Pinpoint the cell where the given text exists, returning its [x, y] midpoint coordinate. 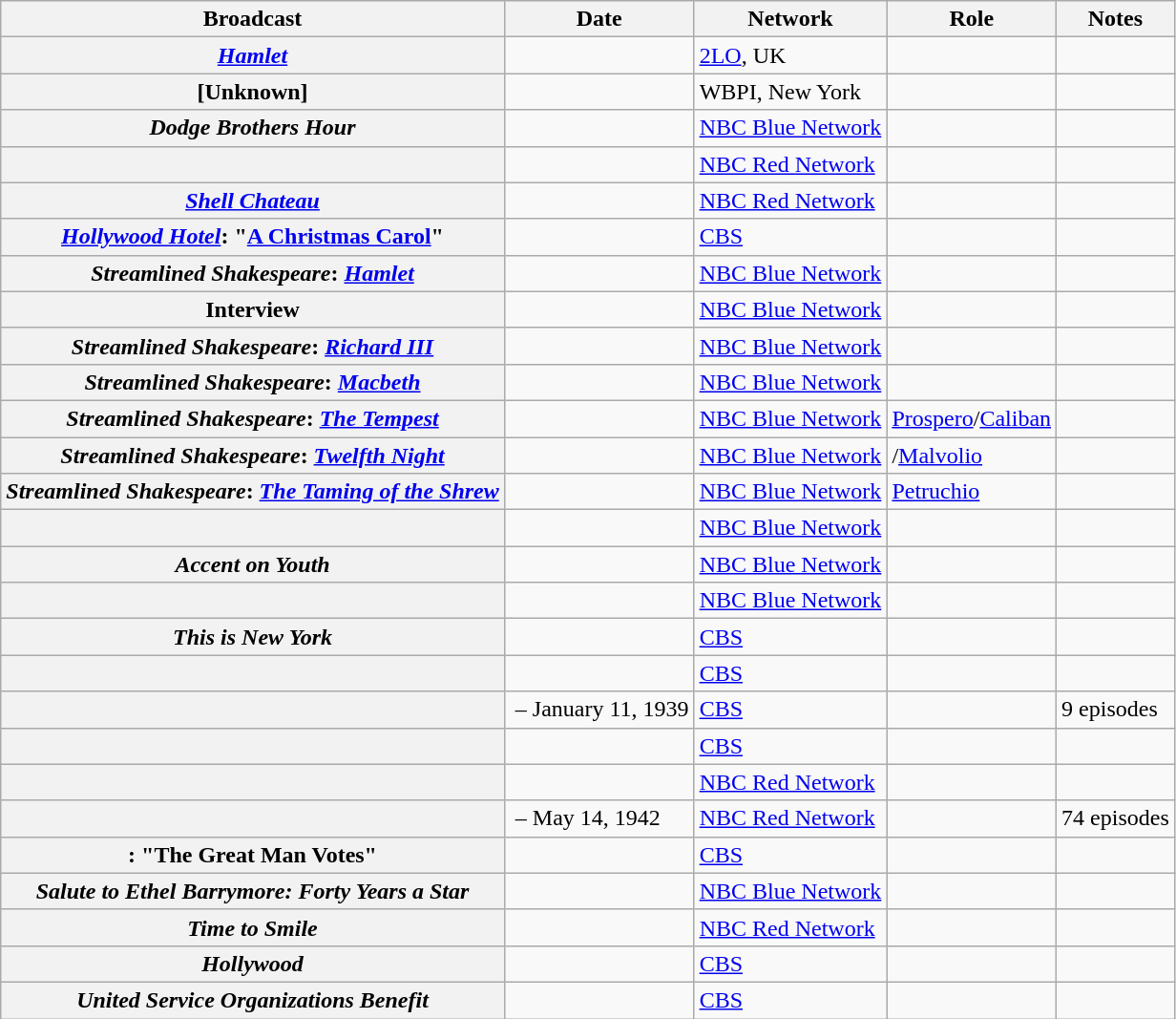
74 episodes [1116, 818]
Time to Smile [253, 927]
Interview [253, 309]
9 episodes [1116, 710]
Streamlined Shakespeare: The Taming of the Shrew [253, 492]
Network [790, 19]
2LO, UK [790, 55]
Petruchio [972, 492]
Streamlined Shakespeare: Macbeth [253, 382]
Accent on Youth [253, 564]
Shell Chateau [253, 201]
WBPI, New York [790, 92]
Streamlined Shakespeare: Twelfth Night [253, 456]
Hamlet [253, 55]
[Unknown] [253, 92]
– May 14, 1942 [599, 818]
Notes [1116, 19]
Broadcast [253, 19]
Hollywood Hotel: "A Christmas Carol" [253, 237]
Streamlined Shakespeare: Richard III [253, 346]
Prospero/Caliban [972, 418]
Streamlined Shakespeare: Hamlet [253, 273]
/Malvolio [972, 456]
Hollywood [253, 964]
: "The Great Man Votes" [253, 855]
Salute to Ethel Barrymore: Forty Years a Star [253, 891]
This is New York [253, 637]
Streamlined Shakespeare: The Tempest [253, 418]
– January 11, 1939 [599, 710]
Date [599, 19]
United Service Organizations Benefit [253, 1000]
Dodge Brothers Hour [253, 128]
Role [972, 19]
